Find where the given text appears and provide that cell's center as [x, y] coordinate. 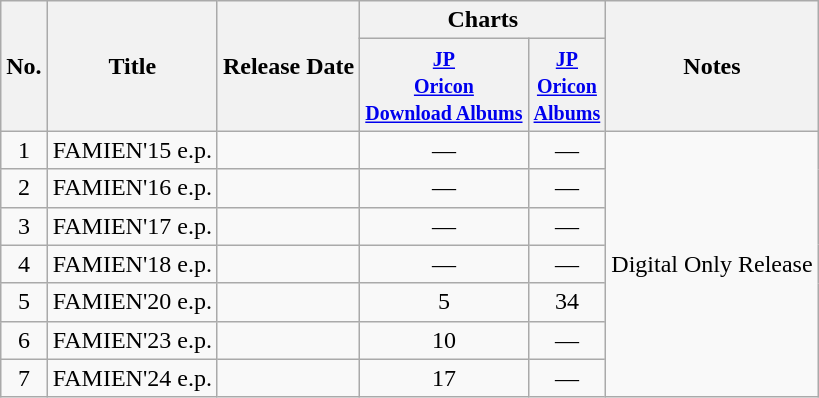
FAMIEN'18 e.p. [132, 264]
FAMIEN'24 e.p. [132, 378]
FAMIEN'17 e.p. [132, 226]
JPOriconAlbums [567, 85]
FAMIEN'15 e.p. [132, 150]
1 [24, 150]
3 [24, 226]
Charts [483, 20]
Title [132, 66]
34 [567, 302]
FAMIEN'16 e.p. [132, 188]
FAMIEN'23 e.p. [132, 340]
10 [444, 340]
17 [444, 378]
No. [24, 66]
Release Date [288, 66]
Digital Only Release [712, 264]
7 [24, 378]
6 [24, 340]
Notes [712, 66]
2 [24, 188]
FAMIEN'20 e.p. [132, 302]
4 [24, 264]
JPOriconDownload Albums [444, 85]
